Detect which cell encompasses the target text, then output its [X, Y] center coordinate. 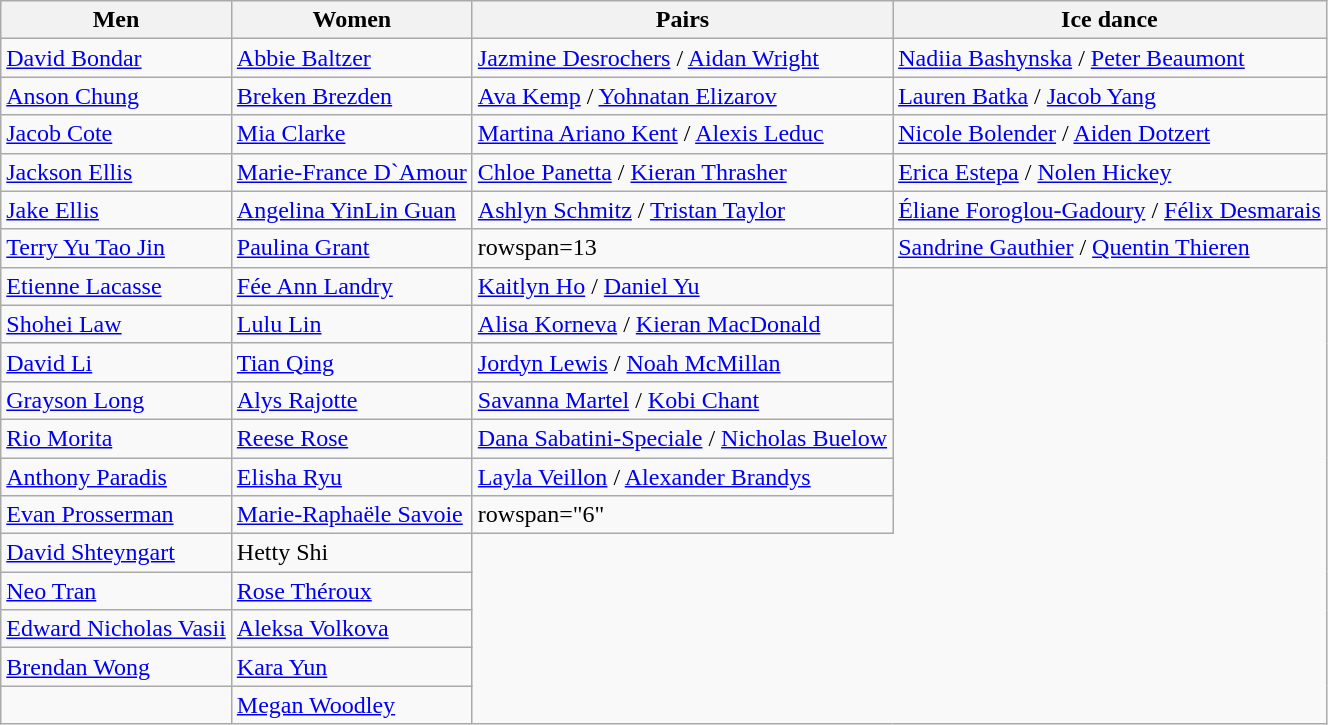
Pairs [682, 20]
Rose Théroux [352, 591]
Jake Ellis [116, 210]
rowspan=13 [682, 248]
Terry Yu Tao Jin [116, 248]
Edward Nicholas Vasii [116, 629]
Etienne Lacasse [116, 286]
Martina Ariano Kent / Alexis Leduc [682, 134]
Mia Clarke [352, 134]
Brendan Wong [116, 667]
Aleksa Volkova [352, 629]
Elisha Ryu [352, 477]
David Bondar [116, 58]
Women [352, 20]
Hetty Shi [352, 553]
rowspan="6" [682, 515]
Savanna Martel / Kobi Chant [682, 400]
Breken Brezden [352, 96]
Kara Yun [352, 667]
Erica Estepa / Nolen Hickey [1110, 172]
David Shteyngart [116, 553]
Tian Qing [352, 362]
Men [116, 20]
Neo Tran [116, 591]
Lulu Lin [352, 324]
Anthony Paradis [116, 477]
Kaitlyn Ho / Daniel Yu [682, 286]
Grayson Long [116, 400]
Jacob Cote [116, 134]
Ava Kemp / Yohnatan Elizarov [682, 96]
Alys Rajotte [352, 400]
Marie-Raphaële Savoie [352, 515]
Ice dance [1110, 20]
Jackson Ellis [116, 172]
Alisa Korneva / Kieran MacDonald [682, 324]
Marie-France D`Amour [352, 172]
Nadiia Bashynska / Peter Beaumont [1110, 58]
Layla Veillon / Alexander Brandys [682, 477]
Megan Woodley [352, 705]
Chloe Panetta / Kieran Thrasher [682, 172]
Abbie Baltzer [352, 58]
Éliane Foroglou-Gadoury / Félix Desmarais [1110, 210]
Shohei Law [116, 324]
Jazmine Desrochers / Aidan Wright [682, 58]
Rio Morita [116, 438]
Angelina YinLin Guan [352, 210]
Dana Sabatini-Speciale / Nicholas Buelow [682, 438]
Reese Rose [352, 438]
Anson Chung [116, 96]
David Li [116, 362]
Evan Prosserman [116, 515]
Jordyn Lewis / Noah McMillan [682, 362]
Ashlyn Schmitz / Tristan Taylor [682, 210]
Nicole Bolender / Aiden Dotzert [1110, 134]
Paulina Grant [352, 248]
Fée Ann Landry [352, 286]
Sandrine Gauthier / Quentin Thieren [1110, 248]
Lauren Batka / Jacob Yang [1110, 96]
